Find where the given text appears and provide that cell's center as [X, Y] coordinate. 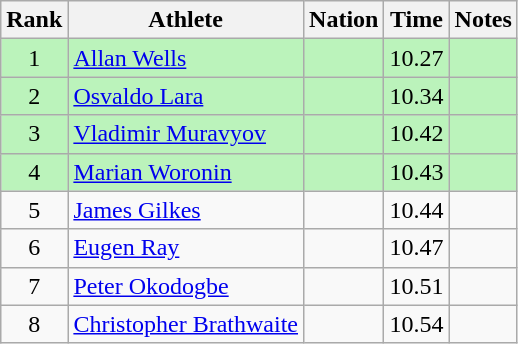
10.54 [416, 324]
Time [416, 20]
Nation [344, 20]
1 [34, 58]
3 [34, 134]
Notes [483, 20]
8 [34, 324]
10.43 [416, 172]
10.44 [416, 210]
Marian Woronin [186, 172]
10.27 [416, 58]
James Gilkes [186, 210]
6 [34, 248]
10.34 [416, 96]
7 [34, 286]
2 [34, 96]
5 [34, 210]
4 [34, 172]
10.47 [416, 248]
Vladimir Muravyov [186, 134]
Rank [34, 20]
10.51 [416, 286]
Allan Wells [186, 58]
10.42 [416, 134]
Osvaldo Lara [186, 96]
Peter Okodogbe [186, 286]
Eugen Ray [186, 248]
Athlete [186, 20]
Christopher Brathwaite [186, 324]
